Output the [x, y] coordinate of the center of the cell containing the given text.  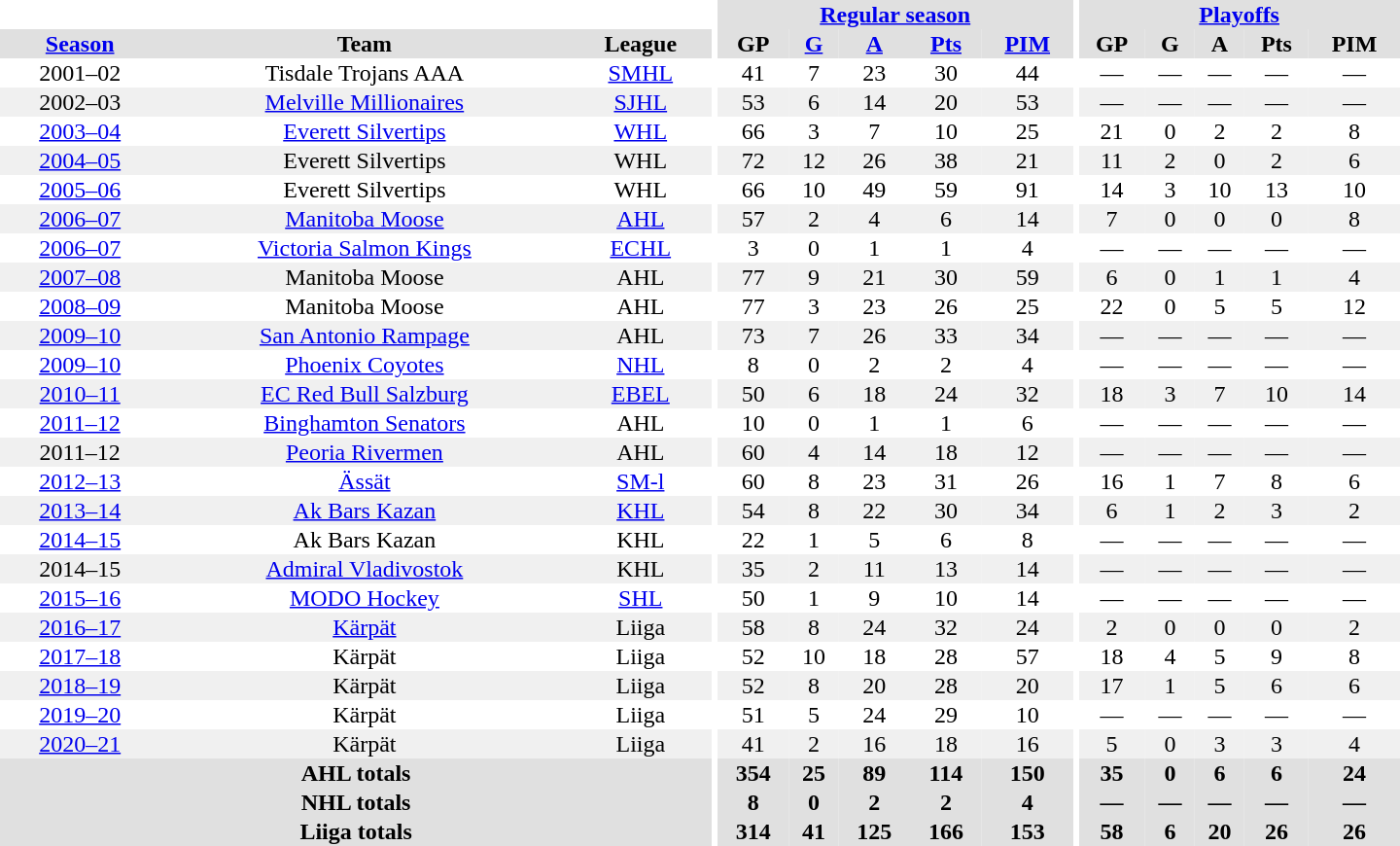
2004–05 [80, 160]
ECHL [640, 248]
EBEL [640, 394]
150 [1028, 773]
Playoffs [1239, 15]
51 [753, 715]
33 [946, 335]
2010–11 [80, 394]
SJHL [640, 102]
2020–21 [80, 744]
2005–06 [80, 190]
49 [874, 190]
125 [874, 831]
San Antonio Rampage [364, 335]
Peoria Rivermen [364, 452]
166 [946, 831]
SMHL [640, 73]
Ässät [364, 481]
SHL [640, 598]
Tisdale Trojans AAA [364, 73]
2013–14 [80, 511]
2017–18 [80, 656]
Victoria Salmon Kings [364, 248]
Season [80, 44]
91 [1028, 190]
Phoenix Coyotes [364, 365]
54 [753, 511]
NHL [640, 365]
2019–20 [80, 715]
2016–17 [80, 627]
2015–16 [80, 598]
SM-l [640, 481]
2003–04 [80, 131]
2001–02 [80, 73]
354 [753, 773]
114 [946, 773]
89 [874, 773]
EC Red Bull Salzburg [364, 394]
153 [1028, 831]
314 [753, 831]
44 [1028, 73]
MODO Hockey [364, 598]
AHL totals [356, 773]
29 [946, 715]
72 [753, 160]
38 [946, 160]
Liiga totals [356, 831]
Team [364, 44]
League [640, 44]
2002–03 [80, 102]
Binghamton Senators [364, 423]
Melville Millionaires [364, 102]
31 [946, 481]
Regular season [895, 15]
2008–09 [80, 306]
2012–13 [80, 481]
2018–19 [80, 686]
17 [1112, 686]
NHL totals [356, 802]
2007–08 [80, 277]
73 [753, 335]
Admiral Vladivostok [364, 569]
